For the text-containing cell, return its midpoint in (X, Y) coordinate format. 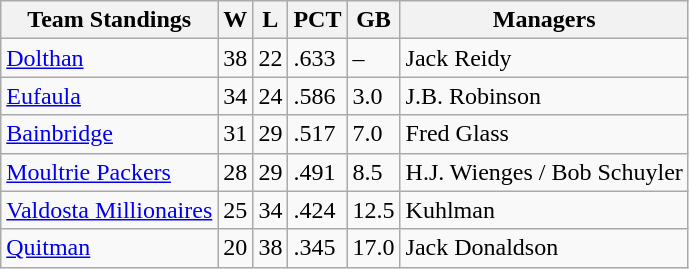
Team Standings (110, 20)
3.0 (374, 96)
J.B. Robinson (544, 96)
GB (374, 20)
.586 (318, 96)
Jack Donaldson (544, 248)
.345 (318, 248)
W (236, 20)
31 (236, 134)
22 (270, 58)
Valdosta Millionaires (110, 210)
20 (236, 248)
PCT (318, 20)
17.0 (374, 248)
.517 (318, 134)
Quitman (110, 248)
Kuhlman (544, 210)
12.5 (374, 210)
7.0 (374, 134)
Eufaula (110, 96)
.633 (318, 58)
Dolthan (110, 58)
– (374, 58)
.491 (318, 172)
25 (236, 210)
28 (236, 172)
Bainbridge (110, 134)
L (270, 20)
.424 (318, 210)
H.J. Wienges / Bob Schuyler (544, 172)
Moultrie Packers (110, 172)
Jack Reidy (544, 58)
Fred Glass (544, 134)
Managers (544, 20)
8.5 (374, 172)
24 (270, 96)
